Determine the (x, y) coordinate at the center of the cell enclosing the given text.  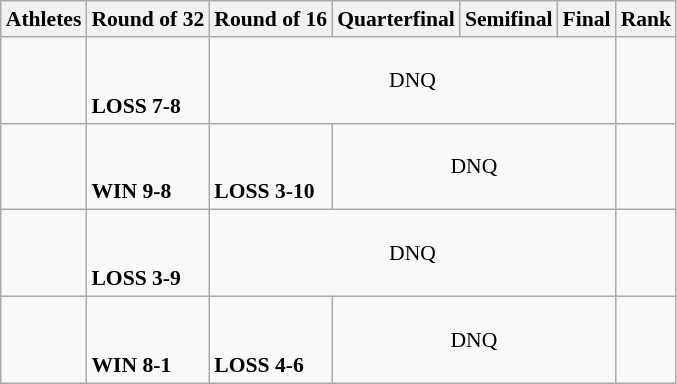
WIN 9-8 (148, 166)
Round of 16 (270, 19)
Rank (646, 19)
Semifinal (509, 19)
Quarterfinal (396, 19)
Round of 32 (148, 19)
LOSS 7-8 (148, 80)
LOSS 3-9 (148, 254)
Final (587, 19)
LOSS 3-10 (270, 166)
Athletes (44, 19)
WIN 8-1 (148, 340)
LOSS 4-6 (270, 340)
